Output the (X, Y) coordinate of the center of the cell containing the given text.  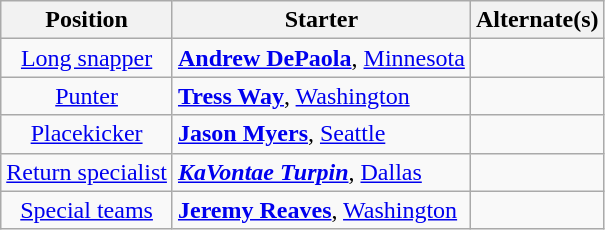
Special teams (87, 210)
Position (87, 20)
Jeremy Reaves, Washington (321, 210)
Punter (87, 96)
Tress Way, Washington (321, 96)
KaVontae Turpin, Dallas (321, 172)
Andrew DePaola, Minnesota (321, 58)
Alternate(s) (537, 20)
Starter (321, 20)
Placekicker (87, 134)
Jason Myers, Seattle (321, 134)
Return specialist (87, 172)
Long snapper (87, 58)
